Return the [x, y] coordinate for the center point of the cell that contains the specified text.  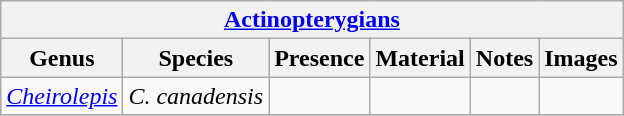
Species [196, 58]
Material [420, 58]
Presence [320, 58]
Notes [504, 58]
Cheirolepis [62, 96]
Genus [62, 58]
C. canadensis [196, 96]
Actinopterygians [312, 20]
Images [581, 58]
